Return (X, Y) of the center of cell containing provided text 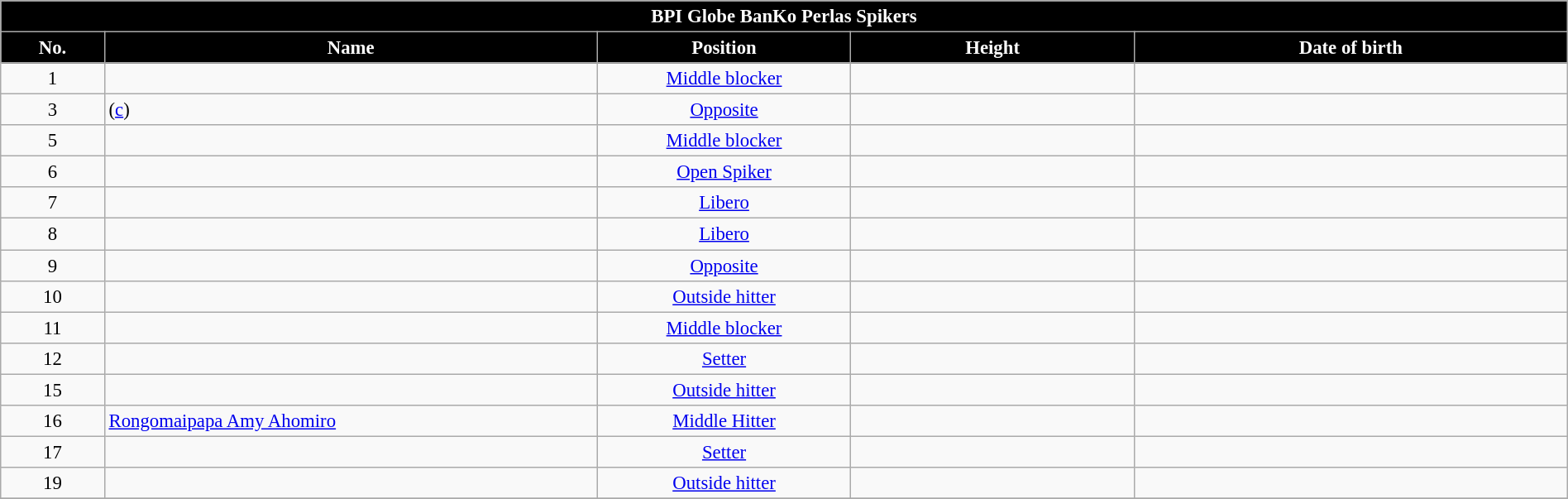
Height (992, 48)
8 (53, 234)
11 (53, 328)
5 (53, 141)
6 (53, 172)
Position (724, 48)
(c) (351, 110)
9 (53, 266)
15 (53, 390)
Rongomaipapa Amy Ahomiro (351, 421)
7 (53, 203)
12 (53, 358)
19 (53, 483)
No. (53, 48)
16 (53, 421)
17 (53, 452)
Name (351, 48)
1 (53, 79)
Middle Hitter (724, 421)
Date of birth (1350, 48)
10 (53, 296)
Open Spiker (724, 172)
BPI Globe BanKo Perlas Spikers (784, 17)
3 (53, 110)
